Pinpoint the cell where the given text exists, returning its [x, y] midpoint coordinate. 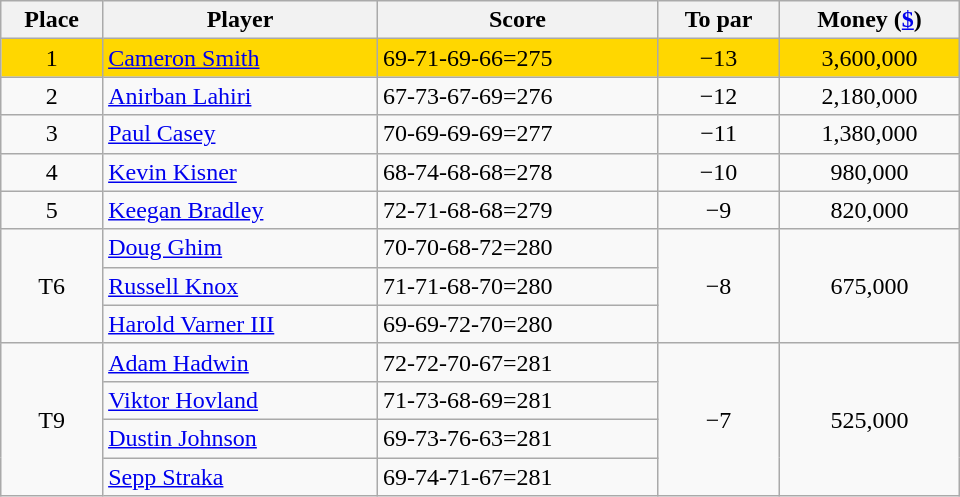
Adam Hadwin [240, 362]
−9 [718, 210]
Kevin Kisner [240, 172]
72-72-70-67=281 [517, 362]
71-73-68-69=281 [517, 400]
69-73-76-63=281 [517, 438]
−12 [718, 96]
−7 [718, 419]
72-71-68-68=279 [517, 210]
Harold Varner III [240, 324]
Paul Casey [240, 134]
71-71-68-70=280 [517, 286]
68-74-68-68=278 [517, 172]
T9 [52, 419]
70-69-69-69=277 [517, 134]
69-74-71-67=281 [517, 477]
−10 [718, 172]
67-73-67-69=276 [517, 96]
Viktor Hovland [240, 400]
−11 [718, 134]
−8 [718, 286]
4 [52, 172]
3,600,000 [870, 58]
Russell Knox [240, 286]
70-70-68-72=280 [517, 248]
675,000 [870, 286]
3 [52, 134]
Money ($) [870, 20]
525,000 [870, 419]
To par [718, 20]
Dustin Johnson [240, 438]
Place [52, 20]
980,000 [870, 172]
T6 [52, 286]
Keegan Bradley [240, 210]
2 [52, 96]
Anirban Lahiri [240, 96]
2,180,000 [870, 96]
−13 [718, 58]
69-69-72-70=280 [517, 324]
5 [52, 210]
Cameron Smith [240, 58]
69-71-69-66=275 [517, 58]
Player [240, 20]
820,000 [870, 210]
Sepp Straka [240, 477]
Doug Ghim [240, 248]
1,380,000 [870, 134]
Score [517, 20]
1 [52, 58]
